Provide the [X, Y] coordinate of the cell's center where the given text is located.  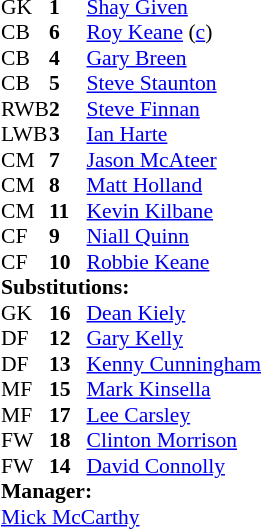
Dean Kiely [173, 313]
8 [68, 185]
Steve Staunton [173, 83]
14 [68, 466]
11 [68, 211]
3 [68, 135]
Jason McAteer [173, 160]
Mark Kinsella [173, 389]
4 [68, 58]
David Connolly [173, 466]
Ian Harte [173, 135]
12 [68, 339]
7 [68, 160]
16 [68, 313]
Robbie Keane [173, 262]
Roy Keane (c) [173, 33]
Lee Carsley [173, 415]
Substitutions: [131, 287]
LWB [25, 135]
5 [68, 83]
Matt Holland [173, 185]
13 [68, 364]
Kenny Cunningham [173, 364]
Manager: [131, 491]
17 [68, 415]
18 [68, 441]
GK [25, 313]
Gary Kelly [173, 339]
6 [68, 33]
Niall Quinn [173, 237]
2 [68, 109]
Kevin Kilbane [173, 211]
Gary Breen [173, 58]
Clinton Morrison [173, 441]
RWB [25, 109]
Steve Finnan [173, 109]
15 [68, 389]
9 [68, 237]
10 [68, 262]
